Return the [x, y] coordinate for the center point of the cell that contains the specified text.  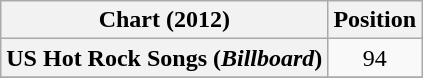
94 [375, 58]
Chart (2012) [164, 20]
US Hot Rock Songs (Billboard) [164, 58]
Position [375, 20]
